Detect which cell encompasses the target text, then output its (X, Y) center coordinate. 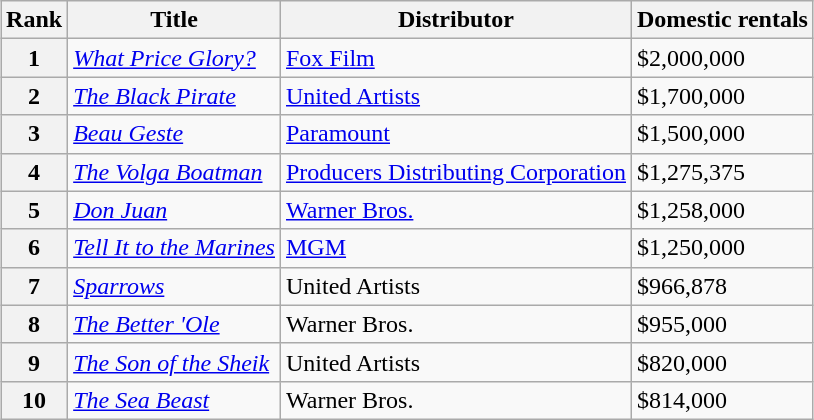
$820,000 (723, 362)
What Price Glory? (174, 58)
$1,700,000 (723, 96)
Don Juan (174, 210)
5 (34, 210)
2 (34, 96)
MGM (456, 248)
$2,000,000 (723, 58)
Title (174, 20)
$1,258,000 (723, 210)
Fox Film (456, 58)
The Black Pirate (174, 96)
The Son of the Sheik (174, 362)
Producers Distributing Corporation (456, 172)
Sparrows (174, 286)
$1,250,000 (723, 248)
1 (34, 58)
Paramount (456, 134)
8 (34, 324)
10 (34, 400)
Rank (34, 20)
7 (34, 286)
Domestic rentals (723, 20)
The Volga Boatman (174, 172)
$966,878 (723, 286)
$814,000 (723, 400)
The Better 'Ole (174, 324)
$1,275,375 (723, 172)
Tell It to the Marines (174, 248)
$955,000 (723, 324)
$1,500,000 (723, 134)
Distributor (456, 20)
Beau Geste (174, 134)
The Sea Beast (174, 400)
4 (34, 172)
9 (34, 362)
3 (34, 134)
6 (34, 248)
